Return [X, Y] of the center of cell containing provided text 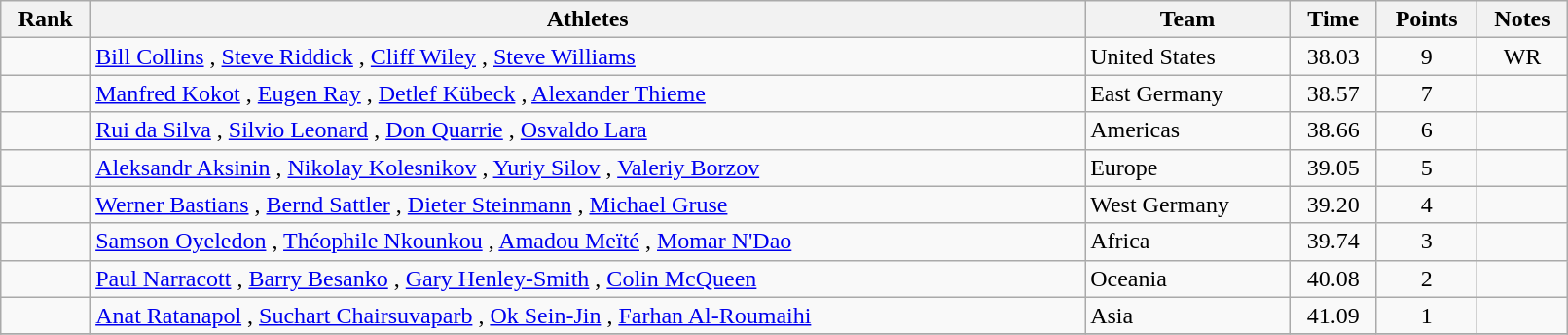
Points [1427, 19]
38.66 [1333, 130]
Rui da Silva , Silvio Leonard , Don Quarrie , Osvaldo Lara [588, 130]
Rank [46, 19]
9 [1427, 56]
Time [1333, 19]
Werner Bastians , Bernd Sattler , Dieter Steinmann , Michael Gruse [588, 205]
6 [1427, 130]
4 [1427, 205]
Athletes [588, 19]
38.03 [1333, 56]
3 [1427, 242]
Samson Oyeledon , Théophile Nkounkou , Amadou Meïté , Momar N'Dao [588, 242]
Americas [1187, 130]
Aleksandr Aksinin , Nikolay Kolesnikov , Yuriy Silov , Valeriy Borzov [588, 167]
5 [1427, 167]
Oceania [1187, 279]
Europe [1187, 167]
39.20 [1333, 205]
West Germany [1187, 205]
United States [1187, 56]
38.57 [1333, 93]
41.09 [1333, 316]
Paul Narracott , Barry Besanko , Gary Henley-Smith , Colin McQueen [588, 279]
WR [1522, 56]
1 [1427, 316]
39.05 [1333, 167]
Bill Collins , Steve Riddick , Cliff Wiley , Steve Williams [588, 56]
2 [1427, 279]
East Germany [1187, 93]
40.08 [1333, 279]
Team [1187, 19]
Africa [1187, 242]
Anat Ratanapol , Suchart Chairsuvaparb , Ok Sein-Jin , Farhan Al-Roumaihi [588, 316]
7 [1427, 93]
Manfred Kokot , Eugen Ray , Detlef Kübeck , Alexander Thieme [588, 93]
39.74 [1333, 242]
Asia [1187, 316]
Notes [1522, 19]
